Return the (x, y) coordinate for the center point of the cell that contains the specified text.  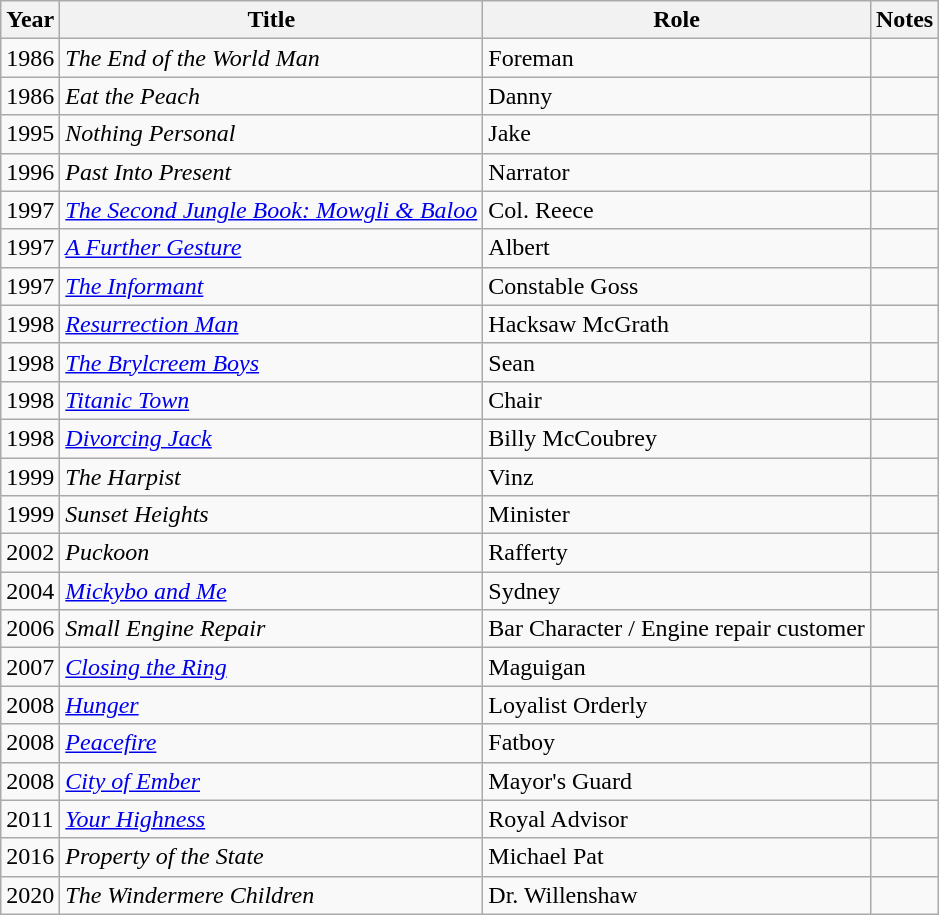
Title (272, 20)
2004 (30, 591)
Royal Advisor (677, 819)
City of Ember (272, 781)
Notes (904, 20)
Constable Goss (677, 286)
Past Into Present (272, 172)
Hacksaw McGrath (677, 324)
Property of the State (272, 857)
Small Engine Repair (272, 629)
A Further Gesture (272, 248)
Maguigan (677, 667)
Rafferty (677, 553)
2002 (30, 553)
Sean (677, 362)
Fatboy (677, 743)
Nothing Personal (272, 134)
Bar Character / Engine repair customer (677, 629)
Minister (677, 515)
Loyalist Orderly (677, 705)
Sydney (677, 591)
Albert (677, 248)
Peacefire (272, 743)
Resurrection Man (272, 324)
Eat the Peach (272, 96)
Closing the Ring (272, 667)
The Informant (272, 286)
Chair (677, 400)
Dr. Willenshaw (677, 895)
2006 (30, 629)
2011 (30, 819)
The Harpist (272, 477)
Vinz (677, 477)
1995 (30, 134)
Danny (677, 96)
2007 (30, 667)
Year (30, 20)
Mayor's Guard (677, 781)
The End of the World Man (272, 58)
Mickybo and Me (272, 591)
Titanic Town (272, 400)
The Windermere Children (272, 895)
2016 (30, 857)
Puckoon (272, 553)
The Brylcreem Boys (272, 362)
Role (677, 20)
Narrator (677, 172)
2020 (30, 895)
Col. Reece (677, 210)
Foreman (677, 58)
Sunset Heights (272, 515)
Your Highness (272, 819)
Jake (677, 134)
1996 (30, 172)
The Second Jungle Book: Mowgli & Baloo (272, 210)
Divorcing Jack (272, 438)
Hunger (272, 705)
Michael Pat (677, 857)
Billy McCoubrey (677, 438)
